From the cell containing the given text, extract its center point as (X, Y) coordinate. 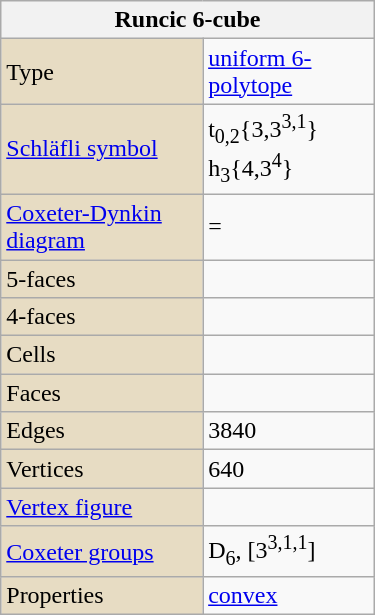
Type (102, 72)
Properties (102, 596)
3840 (289, 431)
640 (289, 469)
Edges (102, 431)
Schläfli symbol (102, 150)
Coxeter-Dynkin diagram (102, 226)
Cells (102, 355)
Faces (102, 393)
= (289, 226)
Vertex figure (102, 507)
Coxeter groups (102, 552)
Vertices (102, 469)
uniform 6-polytope (289, 72)
4-faces (102, 317)
Runcic 6-cube (188, 20)
convex (289, 596)
t0,2{3,33,1}h3{4,34} (289, 150)
5-faces (102, 279)
D6, [33,1,1] (289, 552)
